From the cell containing the given text, extract its center point as [x, y] coordinate. 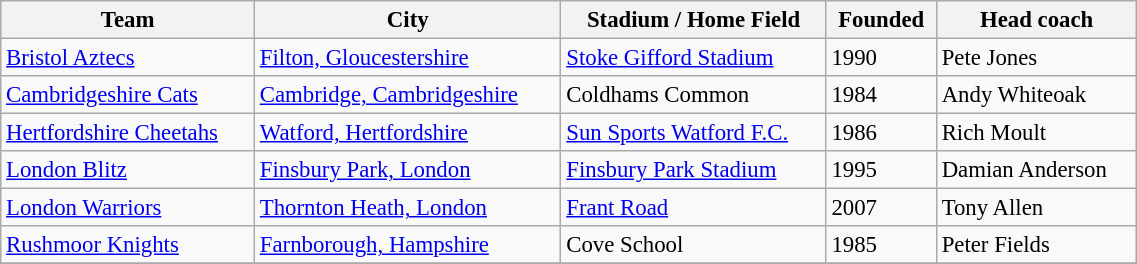
Filton, Gloucestershire [408, 58]
Damian Anderson [1036, 170]
1990 [881, 58]
London Blitz [128, 170]
Tony Allen [1036, 208]
2007 [881, 208]
Rushmoor Knights [128, 245]
Head coach [1036, 20]
Pete Jones [1036, 58]
Sun Sports Watford F.C. [694, 133]
Andy Whiteoak [1036, 95]
1984 [881, 95]
Stoke Gifford Stadium [694, 58]
Frant Road [694, 208]
Coldhams Common [694, 95]
1995 [881, 170]
1986 [881, 133]
Cambridgeshire Cats [128, 95]
Peter Fields [1036, 245]
Founded [881, 20]
Watford, Hertfordshire [408, 133]
Cambridge, Cambridgeshire [408, 95]
Stadium / Home Field [694, 20]
City [408, 20]
Team [128, 20]
Farnborough, Hampshire [408, 245]
Thornton Heath, London [408, 208]
1985 [881, 245]
Hertfordshire Cheetahs [128, 133]
Cove School [694, 245]
London Warriors [128, 208]
Bristol Aztecs [128, 58]
Finsbury Park Stadium [694, 170]
Finsbury Park, London [408, 170]
Rich Moult [1036, 133]
